Output the (x, y) coordinate of the center of the cell containing the given text.  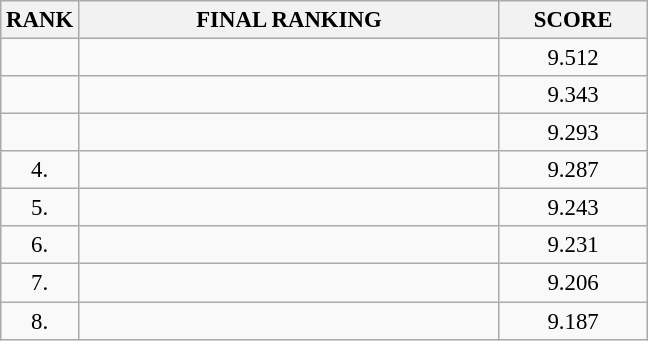
8. (40, 321)
9.343 (572, 95)
6. (40, 245)
RANK (40, 20)
7. (40, 283)
9.293 (572, 133)
5. (40, 208)
9.187 (572, 321)
9.287 (572, 170)
4. (40, 170)
FINAL RANKING (288, 20)
9.243 (572, 208)
9.231 (572, 245)
9.512 (572, 58)
9.206 (572, 283)
SCORE (572, 20)
